Scan for the cell matching the given text and deliver its [X, Y] coordinate at center. 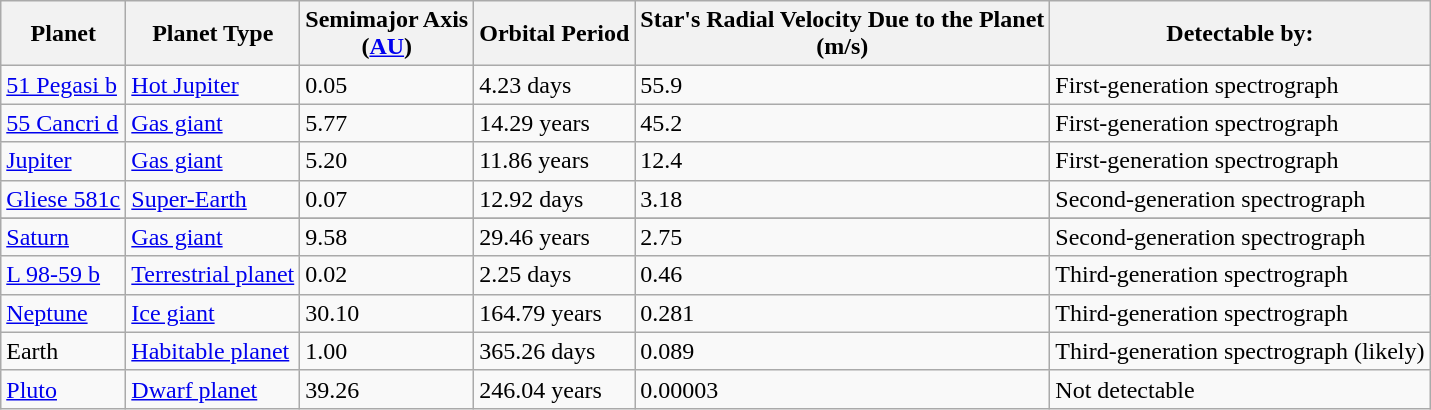
12.4 [842, 161]
Saturn [64, 237]
5.77 [387, 123]
9.58 [387, 237]
Detectable by: [1240, 34]
45.2 [842, 123]
12.92 days [554, 199]
2.75 [842, 237]
365.26 days [554, 351]
Habitable planet [213, 351]
0.07 [387, 199]
Neptune [64, 313]
Planet Type [213, 34]
Orbital Period [554, 34]
Dwarf planet [213, 389]
11.86 years [554, 161]
0.089 [842, 351]
Not detectable [1240, 389]
Semimajor Axis (AU) [387, 34]
5.20 [387, 161]
30.10 [387, 313]
Hot Jupiter [213, 85]
39.26 [387, 389]
1.00 [387, 351]
51 Pegasi b [64, 85]
0.281 [842, 313]
55 Cancri d [64, 123]
2.25 days [554, 275]
0.00003 [842, 389]
164.79 years [554, 313]
Jupiter [64, 161]
Planet [64, 34]
29.46 years [554, 237]
Third-generation spectrograph (likely) [1240, 351]
Pluto [64, 389]
Earth [64, 351]
0.05 [387, 85]
L 98-59 b [64, 275]
Ice giant [213, 313]
0.46 [842, 275]
246.04 years [554, 389]
0.02 [387, 275]
Terrestrial planet [213, 275]
4.23 days [554, 85]
14.29 years [554, 123]
55.9 [842, 85]
Star's Radial Velocity Due to the Planet(m/s) [842, 34]
Gliese 581c [64, 199]
3.18 [842, 199]
Super-Earth [213, 199]
